Determine the (x, y) coordinate at the center of the cell enclosing the given text.  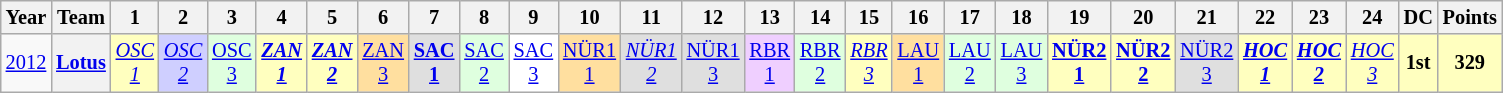
4 (281, 17)
LAU2 (970, 63)
10 (590, 17)
NÜR11 (590, 63)
5 (332, 17)
NÜR13 (714, 63)
SAC2 (484, 63)
ZAN2 (332, 63)
OSC1 (135, 63)
1 (135, 17)
7 (434, 17)
RBR2 (820, 63)
LAU3 (1022, 63)
NÜR21 (1079, 63)
22 (1265, 17)
Team (81, 17)
NÜR23 (1206, 63)
15 (868, 17)
Lotus (81, 63)
18 (1022, 17)
ZAN3 (383, 63)
13 (769, 17)
DC (1418, 17)
OSC2 (183, 63)
1st (1418, 63)
11 (652, 17)
LAU1 (918, 63)
OSC3 (232, 63)
8 (484, 17)
HOC2 (1319, 63)
SAC1 (434, 63)
RBR3 (868, 63)
24 (1372, 17)
Year (26, 17)
Points (1470, 17)
9 (534, 17)
RBR1 (769, 63)
NÜR12 (652, 63)
6 (383, 17)
SAC3 (534, 63)
17 (970, 17)
2012 (26, 63)
16 (918, 17)
21 (1206, 17)
12 (714, 17)
14 (820, 17)
HOC3 (1372, 63)
3 (232, 17)
329 (1470, 63)
23 (1319, 17)
ZAN1 (281, 63)
HOC1 (1265, 63)
NÜR22 (1143, 63)
2 (183, 17)
20 (1143, 17)
19 (1079, 17)
